Detect which cell encompasses the target text, then output its (x, y) center coordinate. 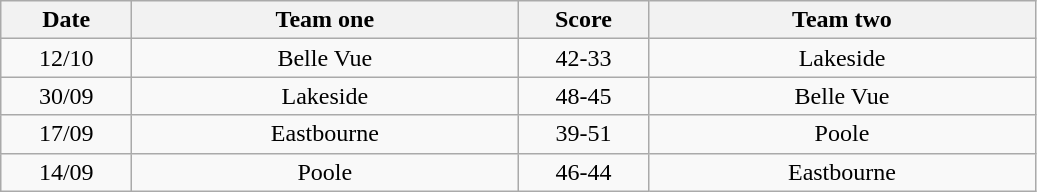
Team two (842, 20)
48-45 (584, 96)
12/10 (66, 58)
42-33 (584, 58)
Team one (325, 20)
Score (584, 20)
Date (66, 20)
30/09 (66, 96)
14/09 (66, 172)
17/09 (66, 134)
46-44 (584, 172)
39-51 (584, 134)
